Determine the (X, Y) coordinate at the center of the cell enclosing the given text.  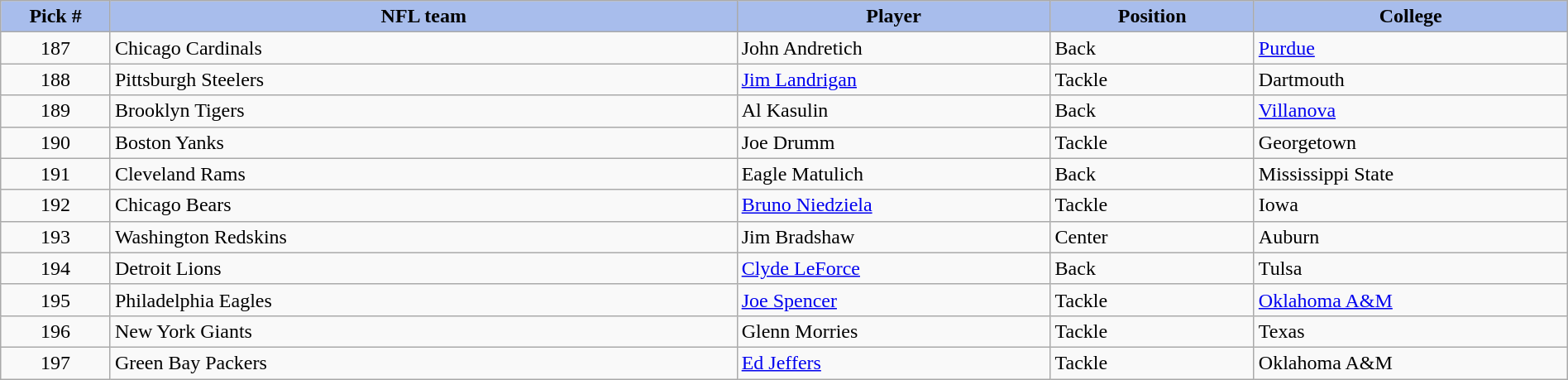
193 (56, 237)
Jim Bradshaw (893, 237)
John Andretich (893, 48)
Joe Spencer (893, 300)
Clyde LeForce (893, 268)
Pittsburgh Steelers (423, 79)
Purdue (1411, 48)
Al Kasulin (893, 111)
Dartmouth (1411, 79)
Villanova (1411, 111)
Chicago Cardinals (423, 48)
NFL team (423, 17)
Position (1152, 17)
Boston Yanks (423, 142)
195 (56, 300)
197 (56, 363)
Detroit Lions (423, 268)
196 (56, 331)
New York Giants (423, 331)
Mississippi State (1411, 174)
Glenn Morries (893, 331)
College (1411, 17)
Iowa (1411, 205)
Tulsa (1411, 268)
Pick # (56, 17)
Center (1152, 237)
188 (56, 79)
Georgetown (1411, 142)
Jim Landrigan (893, 79)
Philadelphia Eagles (423, 300)
Bruno Niedziela (893, 205)
Eagle Matulich (893, 174)
Auburn (1411, 237)
Player (893, 17)
Brooklyn Tigers (423, 111)
190 (56, 142)
Joe Drumm (893, 142)
191 (56, 174)
Chicago Bears (423, 205)
194 (56, 268)
192 (56, 205)
189 (56, 111)
187 (56, 48)
Washington Redskins (423, 237)
Cleveland Rams (423, 174)
Texas (1411, 331)
Green Bay Packers (423, 363)
Ed Jeffers (893, 363)
